Detect which cell encompasses the target text, then output its [x, y] center coordinate. 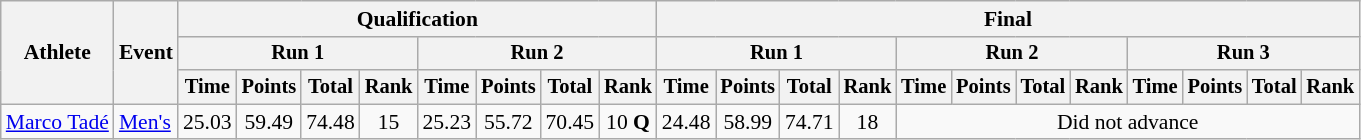
Men's [146, 122]
24.48 [686, 122]
55.72 [508, 122]
Athlete [58, 52]
Marco Tadé [58, 122]
10 Q [628, 122]
59.49 [269, 122]
Qualification [418, 19]
25.03 [208, 122]
74.71 [810, 122]
25.23 [446, 122]
Did not advance [1128, 122]
70.45 [570, 122]
18 [868, 122]
15 [389, 122]
74.48 [330, 122]
Event [146, 52]
Final [1008, 19]
58.99 [748, 122]
Run 3 [1244, 54]
